Output the (x, y) coordinate of the center of the cell containing the given text.  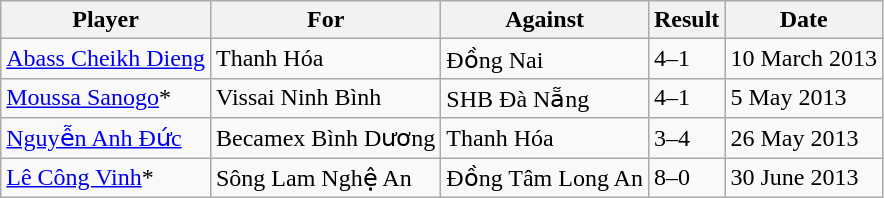
30 June 2013 (804, 178)
Against (545, 20)
Đồng Nai (545, 59)
For (325, 20)
Nguyễn Anh Đức (106, 138)
3–4 (686, 138)
26 May 2013 (804, 138)
Moussa Sanogo* (106, 98)
Vissai Ninh Bình (325, 98)
Lê Công Vinh* (106, 178)
5 May 2013 (804, 98)
Abass Cheikh Dieng (106, 59)
Becamex Bình Dương (325, 138)
Result (686, 20)
SHB Đà Nẵng (545, 98)
8–0 (686, 178)
Sông Lam Nghệ An (325, 178)
Đồng Tâm Long An (545, 178)
Player (106, 20)
Date (804, 20)
10 March 2013 (804, 59)
